Locate the cell with the specified text and output its (X, Y) center coordinate. 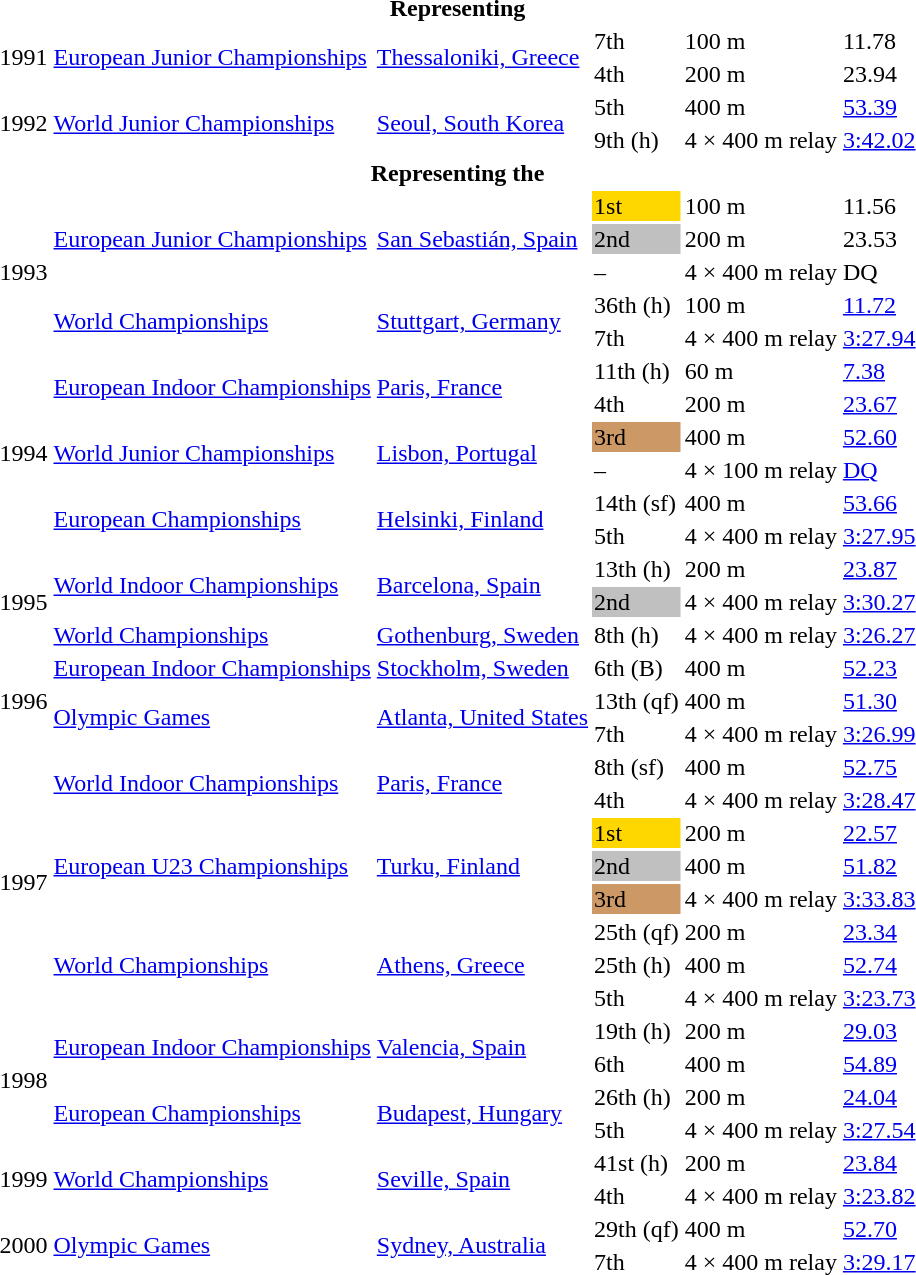
8th (sf) (637, 767)
60 m (760, 371)
4 × 100 m relay (760, 470)
8th (h) (637, 635)
Olympic Games (212, 718)
Valencia, Spain (482, 1048)
11th (h) (637, 371)
Stockholm, Sweden (482, 668)
Thessaloniki, Greece (482, 58)
Stuttgart, Germany (482, 322)
19th (h) (637, 1031)
Turku, Finland (482, 866)
41st (h) (637, 1163)
36th (h) (637, 305)
European U23 Championships (212, 866)
9th (h) (637, 140)
25th (h) (637, 965)
13th (h) (637, 569)
Seoul, South Korea (482, 124)
29th (qf) (637, 1229)
Atlanta, United States (482, 718)
Helsinki, Finland (482, 520)
Barcelona, Spain (482, 586)
25th (qf) (637, 932)
14th (sf) (637, 503)
26th (h) (637, 1097)
San Sebastián, Spain (482, 239)
Seville, Spain (482, 1180)
Budapest, Hungary (482, 1114)
Gothenburg, Sweden (482, 635)
Lisbon, Portugal (482, 454)
Athens, Greece (482, 965)
6th (637, 1064)
13th (qf) (637, 701)
6th (B) (637, 668)
